Scan for the cell matching the given text and deliver its [x, y] coordinate at center. 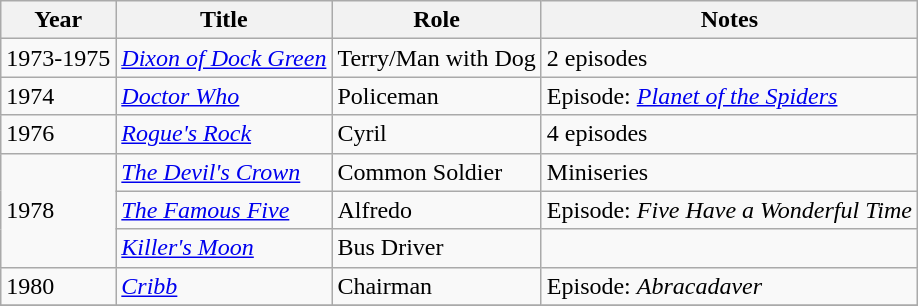
The Famous Five [224, 210]
Title [224, 20]
2 episodes [729, 58]
1980 [58, 286]
Chairman [436, 286]
1976 [58, 134]
1978 [58, 210]
Bus Driver [436, 248]
1974 [58, 96]
1973-1975 [58, 58]
Terry/Man with Dog [436, 58]
Episode: Abracadaver [729, 286]
Common Soldier [436, 172]
Episode: Planet of the Spiders [729, 96]
Cyril [436, 134]
Doctor Who [224, 96]
Alfredo [436, 210]
Rogue's Rock [224, 134]
Miniseries [729, 172]
Year [58, 20]
4 episodes [729, 134]
Policeman [436, 96]
Killer's Moon [224, 248]
Role [436, 20]
Dixon of Dock Green [224, 58]
Episode: Five Have a Wonderful Time [729, 210]
Cribb [224, 286]
The Devil's Crown [224, 172]
Notes [729, 20]
